From the cell containing the given text, extract its center point as (X, Y) coordinate. 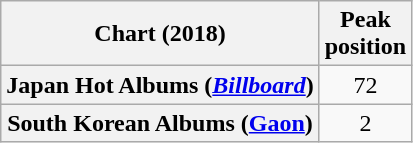
Peakposition (365, 34)
72 (365, 85)
2 (365, 123)
South Korean Albums (Gaon) (160, 123)
Chart (2018) (160, 34)
Japan Hot Albums (Billboard) (160, 85)
